Search for the cell housing the specified text and yield its [X, Y] center coordinate. 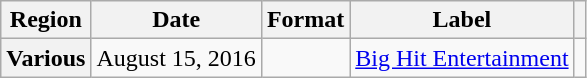
Big Hit Entertainment [462, 58]
Format [305, 20]
Various [46, 58]
Date [176, 20]
August 15, 2016 [176, 58]
Label [462, 20]
Region [46, 20]
